Determine the (x, y) coordinate at the center of the cell enclosing the given text.  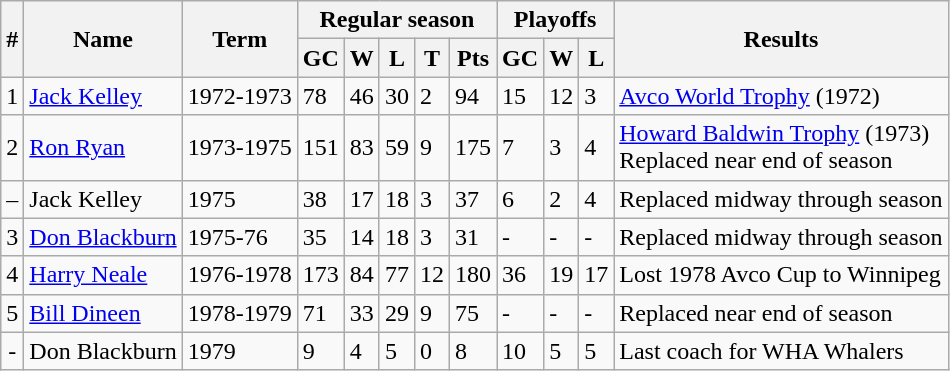
29 (396, 313)
Regular season (396, 20)
1978-1979 (240, 313)
14 (362, 237)
T (432, 58)
15 (520, 96)
38 (320, 199)
151 (320, 148)
175 (472, 148)
31 (472, 237)
Avco World Trophy (1972) (781, 96)
Term (240, 39)
8 (472, 351)
1975 (240, 199)
1 (12, 96)
10 (520, 351)
173 (320, 275)
59 (396, 148)
– (12, 199)
78 (320, 96)
94 (472, 96)
7 (520, 148)
19 (562, 275)
Replaced near end of season (781, 313)
71 (320, 313)
36 (520, 275)
1975-76 (240, 237)
Playoffs (556, 20)
# (12, 39)
1976-1978 (240, 275)
83 (362, 148)
Name (103, 39)
35 (320, 237)
37 (472, 199)
6 (520, 199)
Last coach for WHA Whalers (781, 351)
180 (472, 275)
33 (362, 313)
Ron Ryan (103, 148)
30 (396, 96)
Results (781, 39)
84 (362, 275)
Howard Baldwin Trophy (1973)Replaced near end of season (781, 148)
Harry Neale (103, 275)
Pts (472, 58)
46 (362, 96)
1973-1975 (240, 148)
0 (432, 351)
Lost 1978 Avco Cup to Winnipeg (781, 275)
77 (396, 275)
Bill Dineen (103, 313)
75 (472, 313)
1979 (240, 351)
1972-1973 (240, 96)
